Output the [x, y] coordinate of the center of the cell containing the given text.  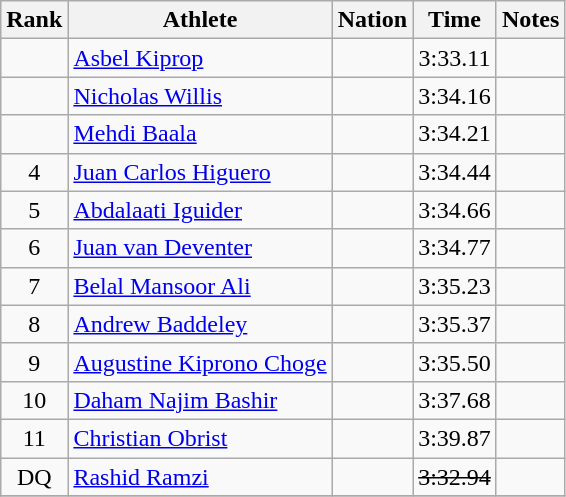
3:34.66 [455, 210]
Nicholas Willis [200, 96]
3:35.23 [455, 286]
Juan Carlos Higuero [200, 172]
Augustine Kiprono Choge [200, 362]
8 [34, 324]
Andrew Baddeley [200, 324]
3:33.11 [455, 58]
3:34.77 [455, 248]
Rank [34, 20]
Juan van Deventer [200, 248]
Time [455, 20]
10 [34, 400]
Abdalaati Iguider [200, 210]
DQ [34, 477]
Rashid Ramzi [200, 477]
Nation [372, 20]
3:35.50 [455, 362]
6 [34, 248]
9 [34, 362]
3:34.44 [455, 172]
Athlete [200, 20]
3:32.94 [455, 477]
11 [34, 438]
Asbel Kiprop [200, 58]
5 [34, 210]
3:39.87 [455, 438]
Daham Najim Bashir [200, 400]
3:37.68 [455, 400]
Mehdi Baala [200, 134]
3:34.16 [455, 96]
7 [34, 286]
Belal Mansoor Ali [200, 286]
4 [34, 172]
3:35.37 [455, 324]
Notes [530, 20]
Christian Obrist [200, 438]
3:34.21 [455, 134]
